Identify which cell holds the provided text, then report its (X, Y) central coordinate. 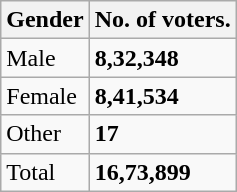
Female (45, 96)
Male (45, 58)
16,73,899 (162, 172)
Other (45, 134)
No. of voters. (162, 20)
8,32,348 (162, 58)
17 (162, 134)
8,41,534 (162, 96)
Total (45, 172)
Gender (45, 20)
